For the text-containing cell, return its midpoint in [X, Y] coordinate format. 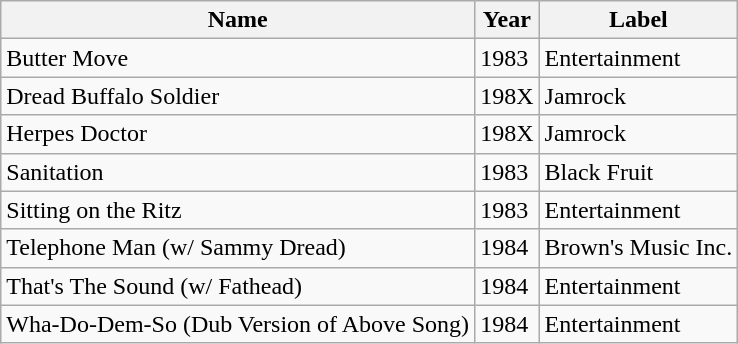
Black Fruit [638, 172]
Name [238, 20]
Telephone Man (w/ Sammy Dread) [238, 248]
That's The Sound (w/ Fathead) [238, 286]
Year [507, 20]
Butter Move [238, 58]
Label [638, 20]
Dread Buffalo Soldier [238, 96]
Sitting on the Ritz [238, 210]
Sanitation [238, 172]
Wha-Do-Dem-So (Dub Version of Above Song) [238, 324]
Brown's Music Inc. [638, 248]
Herpes Doctor [238, 134]
